Identify which cell holds the provided text, then report its [X, Y] central coordinate. 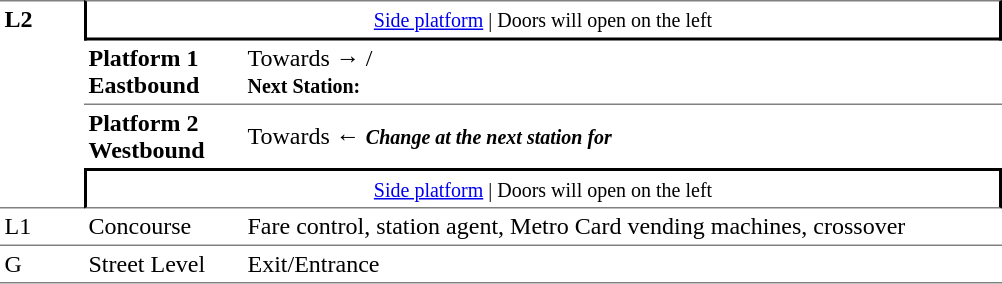
Exit/Entrance [622, 264]
Towards ← Change at the next station for [622, 136]
L1 [42, 226]
Fare control, station agent, Metro Card vending machines, crossover [622, 226]
G [42, 264]
Concourse [164, 226]
L2 [42, 104]
Platform 2Westbound [164, 136]
Street Level [164, 264]
Platform 1Eastbound [164, 72]
Towards → / Next Station: [622, 72]
